Detect which cell encompasses the target text, then output its (x, y) center coordinate. 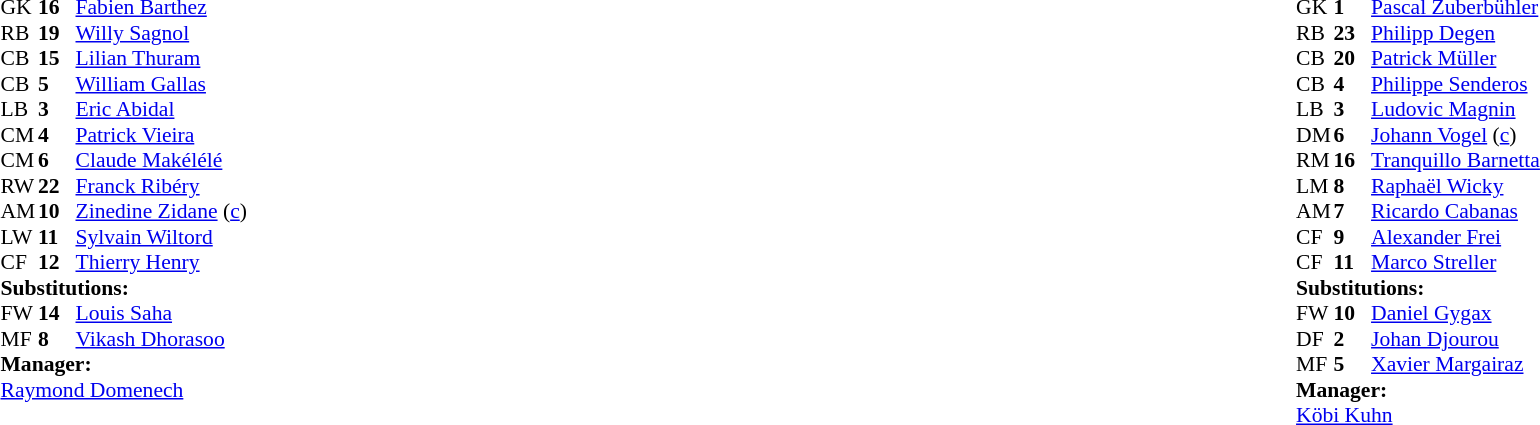
William Gallas (162, 84)
Ricardo Cabanas (1456, 211)
15 (57, 59)
RW (19, 186)
Franck Ribéry (162, 186)
Alexander Frei (1456, 237)
Thierry Henry (162, 263)
22 (57, 186)
Sylvain Wiltord (162, 237)
20 (1353, 59)
Xavier Margairaz (1456, 365)
Claude Makélélé (162, 161)
Marco Streller (1456, 263)
LM (1315, 186)
16 (1353, 161)
Zinedine Zidane (c) (162, 211)
9 (1353, 237)
Patrick Müller (1456, 59)
Patrick Vieira (162, 135)
Philippe Senderos (1456, 84)
19 (57, 33)
Ludovic Magnin (1456, 109)
Raphaël Wicky (1456, 186)
23 (1353, 33)
Johan Djourou (1456, 339)
Lilian Thuram (162, 59)
Daniel Gygax (1456, 313)
12 (57, 263)
Willy Sagnol (162, 33)
LW (19, 237)
14 (57, 313)
Tranquillo Barnetta (1456, 161)
DF (1315, 339)
Eric Abidal (162, 109)
2 (1353, 339)
Louis Saha (162, 313)
Philipp Degen (1456, 33)
Raymond Domenech (123, 390)
Johann Vogel (c) (1456, 135)
Vikash Dhorasoo (162, 339)
7 (1353, 211)
DM (1315, 135)
RM (1315, 161)
